Determine the [x, y] coordinate at the center of the cell enclosing the given text.  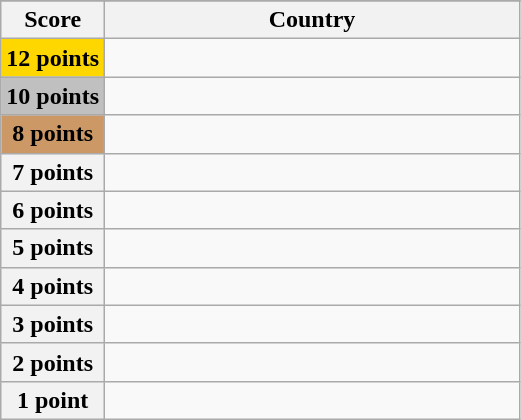
8 points [53, 134]
1 point [53, 400]
5 points [53, 248]
2 points [53, 362]
4 points [53, 286]
Score [53, 20]
3 points [53, 324]
10 points [53, 96]
12 points [53, 58]
7 points [53, 172]
Country [312, 20]
6 points [53, 210]
